From the cell containing the given text, extract its center point as [x, y] coordinate. 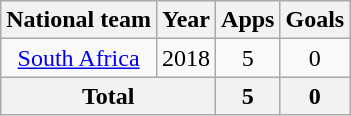
2018 [186, 58]
South Africa [79, 58]
National team [79, 20]
Total [108, 96]
Apps [248, 20]
Goals [315, 20]
Year [186, 20]
